Detect which cell encompasses the target text, then output its (x, y) center coordinate. 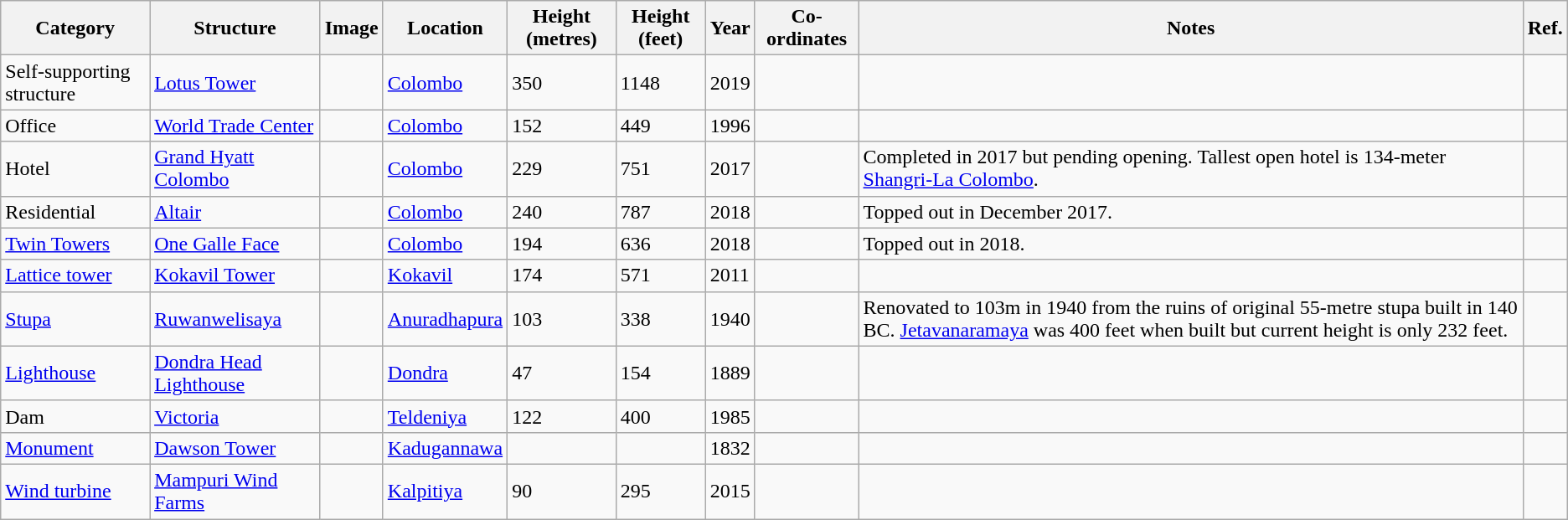
Dawson Tower (235, 448)
Completed in 2017 but pending opening. Tallest open hotel is 134-meter Shangri-La Colombo. (1191, 169)
Dondra Head Lighthouse (235, 373)
Category (75, 28)
Twin Towers (75, 244)
Dondra (445, 373)
1148 (660, 82)
571 (660, 275)
Anuradhapura (445, 318)
Height (feet) (660, 28)
122 (562, 416)
47 (562, 373)
240 (562, 212)
Lotus Tower (235, 82)
Kokavil Tower (235, 275)
2019 (730, 82)
2011 (730, 275)
Year (730, 28)
Height (metres) (562, 28)
Dam (75, 416)
1996 (730, 126)
Lattice tower (75, 275)
Altair (235, 212)
Stupa (75, 318)
Kokavil (445, 275)
Teldeniya (445, 416)
Structure (235, 28)
Topped out in 2018. (1191, 244)
Grand Hyatt Colombo (235, 169)
Kadugannawa (445, 448)
90 (562, 491)
1985 (730, 416)
194 (562, 244)
1889 (730, 373)
Monument (75, 448)
636 (660, 244)
Lighthouse (75, 373)
Ruwanwelisaya (235, 318)
One Galle Face (235, 244)
Ref. (1545, 28)
154 (660, 373)
Kalpitiya (445, 491)
174 (562, 275)
400 (660, 416)
152 (562, 126)
1832 (730, 448)
Victoria (235, 416)
787 (660, 212)
Location (445, 28)
Office (75, 126)
2015 (730, 491)
Notes (1191, 28)
103 (562, 318)
Co-ordinates (807, 28)
Self-supporting structure (75, 82)
Image (352, 28)
229 (562, 169)
World Trade Center (235, 126)
2017 (730, 169)
Residential (75, 212)
350 (562, 82)
Topped out in December 2017. (1191, 212)
338 (660, 318)
Wind turbine (75, 491)
449 (660, 126)
Mampuri Wind Farms (235, 491)
Hotel (75, 169)
1940 (730, 318)
751 (660, 169)
295 (660, 491)
